For the text-containing cell, return its midpoint in [x, y] coordinate format. 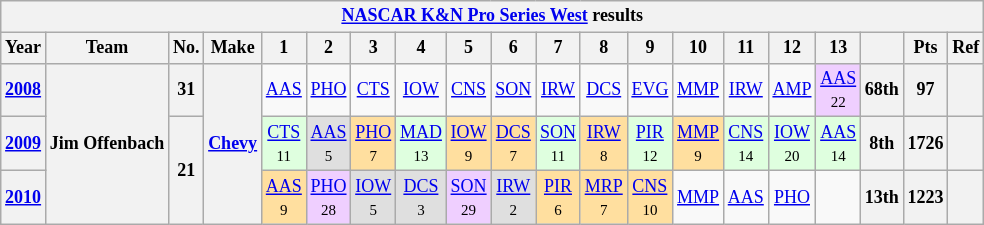
21 [186, 170]
4 [422, 48]
AAS22 [838, 90]
7 [558, 48]
PIR6 [558, 197]
NASCAR K&N Pro Series West results [492, 16]
MRP7 [604, 197]
DCS7 [514, 144]
2010 [24, 197]
PIR12 [650, 144]
Team [106, 48]
11 [746, 48]
Year [24, 48]
Chevy [233, 144]
SON11 [558, 144]
IOW5 [374, 197]
Make [233, 48]
Pts [926, 48]
SON [514, 90]
DCS3 [422, 197]
2009 [24, 144]
13th [882, 197]
1 [284, 48]
SON29 [468, 197]
PHO7 [374, 144]
13 [838, 48]
IOW [422, 90]
AMP [792, 90]
PHO28 [328, 197]
12 [792, 48]
CTS [374, 90]
Jim Offenbach [106, 144]
10 [698, 48]
2 [328, 48]
CNS10 [650, 197]
Ref [966, 48]
No. [186, 48]
97 [926, 90]
AAS9 [284, 197]
1726 [926, 144]
31 [186, 90]
9 [650, 48]
MAD13 [422, 144]
5 [468, 48]
IRW8 [604, 144]
MMP9 [698, 144]
IOW9 [468, 144]
2008 [24, 90]
CNS [468, 90]
IOW20 [792, 144]
3 [374, 48]
DCS [604, 90]
AAS5 [328, 144]
6 [514, 48]
1223 [926, 197]
CTS11 [284, 144]
8 [604, 48]
CNS14 [746, 144]
AAS14 [838, 144]
68th [882, 90]
8th [882, 144]
IRW2 [514, 197]
EVG [650, 90]
